Determine the (x, y) coordinate at the center of the cell enclosing the given text.  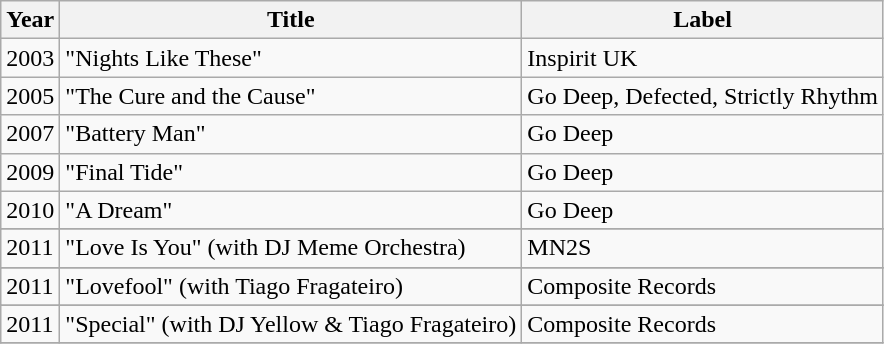
"Battery Man" (291, 134)
"Final Tide" (291, 172)
Year (30, 20)
2010 (30, 210)
"Lovefool" (with Tiago Fragateiro) (291, 286)
2005 (30, 96)
2009 (30, 172)
"The Cure and the Cause" (291, 96)
"Love Is You" (with DJ Meme Orchestra) (291, 248)
Go Deep, Defected, Strictly Rhythm (703, 96)
2007 (30, 134)
"Nights Like These" (291, 58)
Inspirit UK (703, 58)
2003 (30, 58)
MN2S (703, 248)
"A Dream" (291, 210)
"Special" (with DJ Yellow & Tiago Fragateiro) (291, 324)
Label (703, 20)
Title (291, 20)
